Output the (X, Y) coordinate of the center of the cell containing the given text.  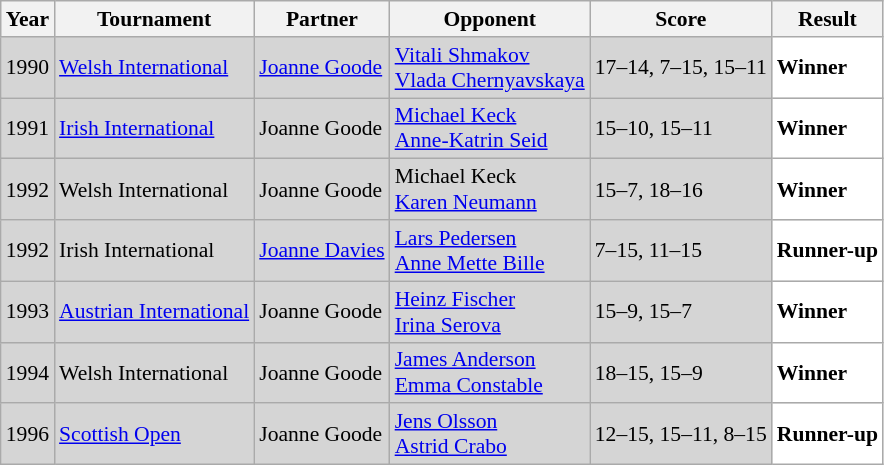
Vitali Shmakov Vlada Chernyavskaya (490, 68)
15–10, 15–11 (681, 128)
Michael Keck Karen Neumann (490, 190)
Lars Pedersen Anne Mette Bille (490, 250)
Result (828, 19)
Jens Olsson Astrid Crabo (490, 434)
Tournament (154, 19)
Heinz Fischer Irina Serova (490, 312)
17–14, 7–15, 15–11 (681, 68)
Partner (322, 19)
1994 (28, 372)
12–15, 15–11, 8–15 (681, 434)
18–15, 15–9 (681, 372)
1996 (28, 434)
Scottish Open (154, 434)
1993 (28, 312)
15–9, 15–7 (681, 312)
7–15, 11–15 (681, 250)
Year (28, 19)
15–7, 18–16 (681, 190)
1991 (28, 128)
Joanne Davies (322, 250)
Score (681, 19)
1990 (28, 68)
Opponent (490, 19)
Michael Keck Anne-Katrin Seid (490, 128)
James Anderson Emma Constable (490, 372)
Austrian International (154, 312)
